Search for the cell housing the specified text and yield its [X, Y] center coordinate. 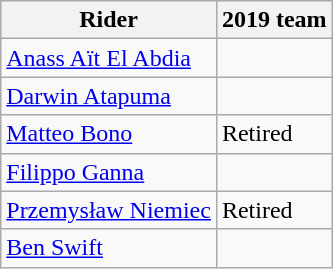
Darwin Atapuma [109, 96]
Filippo Ganna [109, 172]
Przemysław Niemiec [109, 210]
Anass Aït El Abdia [109, 58]
Matteo Bono [109, 134]
Rider [109, 20]
Ben Swift [109, 248]
2019 team [274, 20]
